From the cell containing the given text, extract its center point as (X, Y) coordinate. 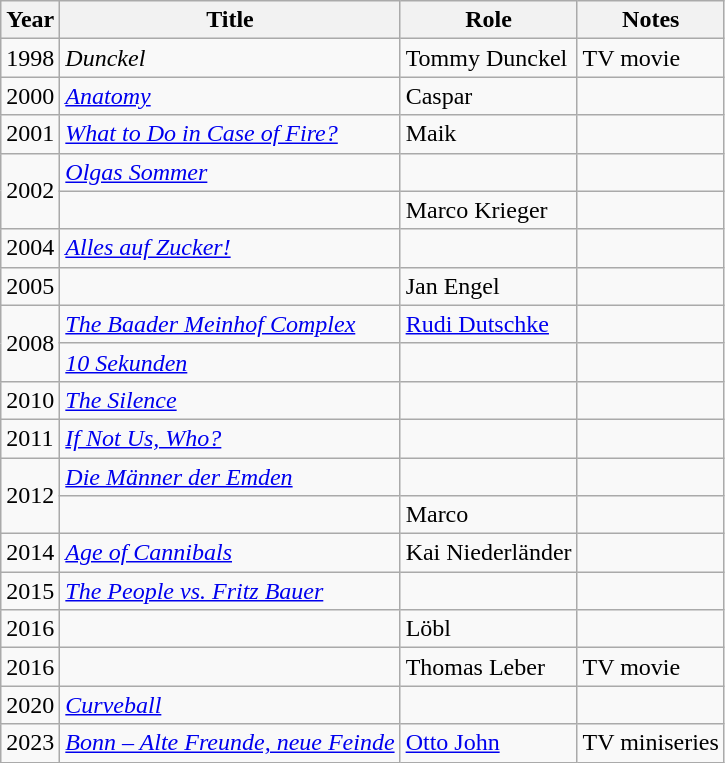
Bonn – Alte Freunde, neue Feinde (230, 743)
Thomas Leber (488, 667)
2015 (30, 591)
2000 (30, 96)
Notes (650, 20)
Otto John (488, 743)
2020 (30, 705)
The Baader Meinhof Complex (230, 324)
Title (230, 20)
Löbl (488, 629)
Age of Cannibals (230, 553)
2001 (30, 134)
Jan Engel (488, 286)
Maik (488, 134)
2005 (30, 286)
Role (488, 20)
2012 (30, 496)
Dunckel (230, 58)
2014 (30, 553)
2010 (30, 400)
Alles auf Zucker! (230, 248)
Kai Niederländer (488, 553)
Marco Krieger (488, 210)
Curveball (230, 705)
The People vs. Fritz Bauer (230, 591)
2011 (30, 438)
Die Männer der Emden (230, 477)
2008 (30, 343)
What to Do in Case of Fire? (230, 134)
The Silence (230, 400)
2023 (30, 743)
Anatomy (230, 96)
2002 (30, 191)
1998 (30, 58)
10 Sekunden (230, 362)
2004 (30, 248)
Tommy Dunckel (488, 58)
Olgas Sommer (230, 172)
Year (30, 20)
Caspar (488, 96)
Marco (488, 515)
TV miniseries (650, 743)
Rudi Dutschke (488, 324)
If Not Us, Who? (230, 438)
